Locate the cell with the specified text and output its (x, y) center coordinate. 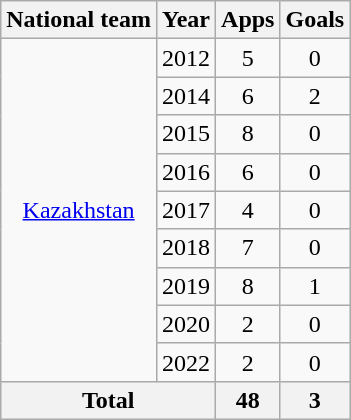
4 (248, 210)
Year (186, 20)
48 (248, 400)
3 (315, 400)
2020 (186, 324)
5 (248, 58)
2022 (186, 362)
Goals (315, 20)
2017 (186, 210)
1 (315, 286)
2019 (186, 286)
National team (79, 20)
2016 (186, 172)
Kazakhstan (79, 210)
2018 (186, 248)
Apps (248, 20)
2014 (186, 96)
Total (108, 400)
7 (248, 248)
2015 (186, 134)
2012 (186, 58)
